Provide the (X, Y) coordinate of the cell's center where the given text is located.  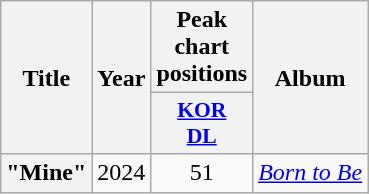
51 (202, 173)
2024 (122, 173)
Album (310, 78)
"Mine" (46, 173)
Born to Be (310, 173)
KORDL (202, 124)
Title (46, 78)
Peak chart positions (202, 47)
Year (122, 78)
